Return the (X, Y) coordinate for the center point of the cell that contains the specified text.  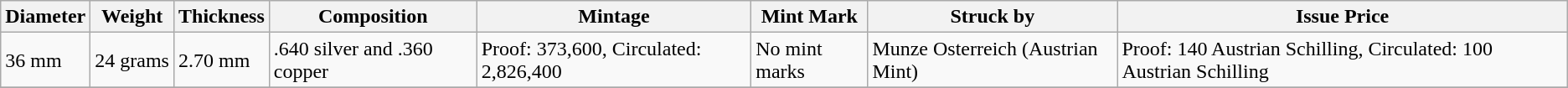
Weight (132, 17)
Issue Price (1342, 17)
Struck by (993, 17)
Mintage (614, 17)
36 mm (45, 60)
Thickness (221, 17)
2.70 mm (221, 60)
No mint marks (809, 60)
Diameter (45, 17)
Proof: 140 Austrian Schilling, Circulated: 100 Austrian Schilling (1342, 60)
Mint Mark (809, 17)
Proof: 373,600, Circulated: 2,826,400 (614, 60)
Composition (373, 17)
.640 silver and .360 copper (373, 60)
Munze Osterreich (Austrian Mint) (993, 60)
24 grams (132, 60)
